Locate the cell with the specified text and output its [X, Y] center coordinate. 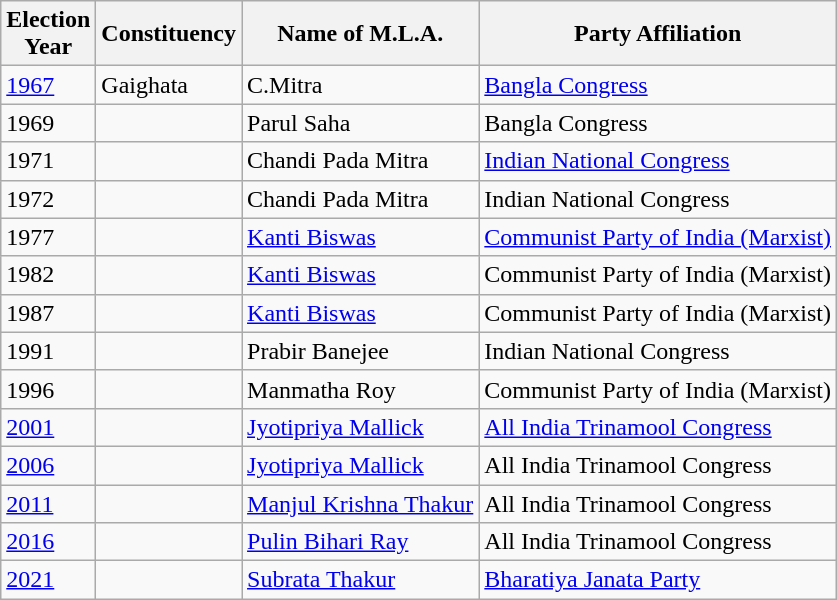
1967 [48, 85]
Subrata Thakur [360, 580]
2001 [48, 427]
2016 [48, 542]
1971 [48, 161]
1969 [48, 123]
Manmatha Roy [360, 389]
Party Affiliation [658, 34]
Manjul Krishna Thakur [360, 503]
1991 [48, 351]
Name of M.L.A. [360, 34]
Pulin Bihari Ray [360, 542]
C.Mitra [360, 85]
1977 [48, 237]
1987 [48, 313]
Bharatiya Janata Party [658, 580]
Parul Saha [360, 123]
1972 [48, 199]
Prabir Banejee [360, 351]
Constituency [169, 34]
Election Year [48, 34]
1996 [48, 389]
Gaighata [169, 85]
1982 [48, 275]
2011 [48, 503]
2021 [48, 580]
2006 [48, 465]
